Detect which cell encompasses the target text, then output its [x, y] center coordinate. 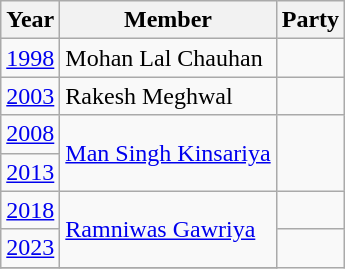
2003 [30, 96]
Party [310, 20]
2013 [30, 172]
Mohan Lal Chauhan [168, 58]
2018 [30, 210]
Member [168, 20]
1998 [30, 58]
Man Singh Kinsariya [168, 153]
2023 [30, 248]
Year [30, 20]
Rakesh Meghwal [168, 96]
Ramniwas Gawriya [168, 229]
2008 [30, 134]
